Scan for the cell matching the given text and deliver its (x, y) coordinate at center. 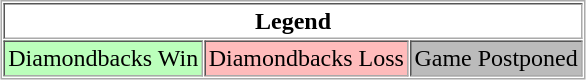
Diamondbacks Win (104, 58)
Diamondbacks Loss (306, 58)
Legend (294, 21)
Game Postponed (496, 58)
